Output the (x, y) coordinate of the center of the cell containing the given text.  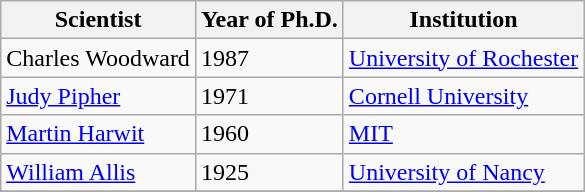
MIT (463, 134)
Cornell University (463, 96)
Charles Woodward (98, 58)
William Allis (98, 172)
Martin Harwit (98, 134)
1971 (269, 96)
Scientist (98, 20)
Judy Pipher (98, 96)
University of Rochester (463, 58)
1960 (269, 134)
1925 (269, 172)
Year of Ph.D. (269, 20)
Institution (463, 20)
University of Nancy (463, 172)
1987 (269, 58)
